Detect which cell encompasses the target text, then output its [X, Y] center coordinate. 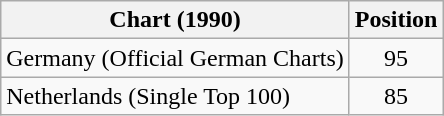
Position [396, 20]
Chart (1990) [175, 20]
Germany (Official German Charts) [175, 58]
85 [396, 96]
95 [396, 58]
Netherlands (Single Top 100) [175, 96]
